Return (x, y) of the center of cell containing provided text 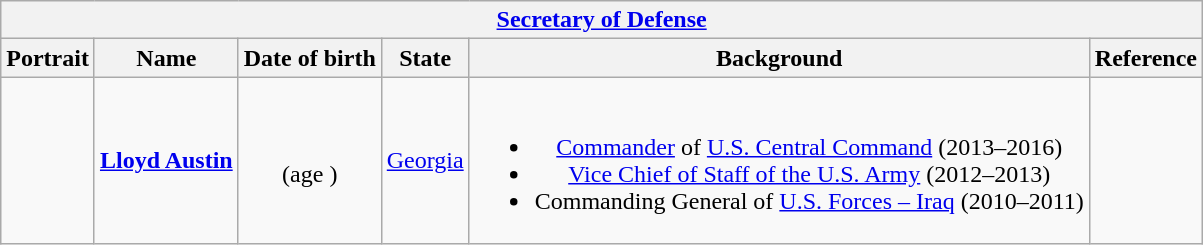
Portrait (48, 58)
Secretary of Defense (602, 20)
Georgia (425, 160)
Background (779, 58)
State (425, 58)
Name (166, 58)
Date of birth (310, 58)
Lloyd Austin (166, 160)
(age ) (310, 160)
Commander of U.S. Central Command (2013–2016)Vice Chief of Staff of the U.S. Army (2012–2013)Commanding General of U.S. Forces – Iraq (2010–2011) (779, 160)
Reference (1146, 58)
